For the text-containing cell, return its midpoint in (x, y) coordinate format. 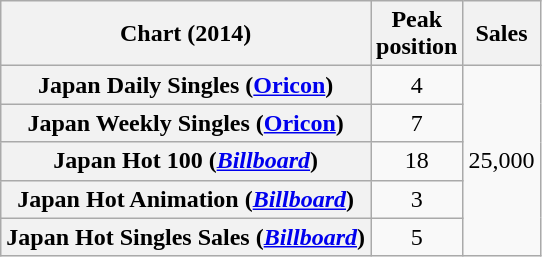
Japan Hot 100 (Billboard) (186, 161)
Japan Daily Singles (Oricon) (186, 85)
3 (417, 199)
5 (417, 237)
4 (417, 85)
25,000 (502, 161)
Sales (502, 34)
Japan Hot Animation (Billboard) (186, 199)
Chart (2014) (186, 34)
Peakposition (417, 34)
Japan Hot Singles Sales (Billboard) (186, 237)
7 (417, 123)
Japan Weekly Singles (Oricon) (186, 123)
18 (417, 161)
